Extract the (X, Y) coordinate from the center of the cell holding the provided text.  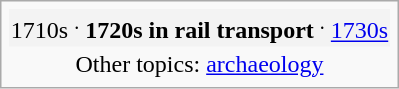
Other topics: archaeology (199, 64)
1710s . 1720s in rail transport . 1730s (199, 27)
